Return the [x, y] coordinate for the center point of the cell that contains the specified text.  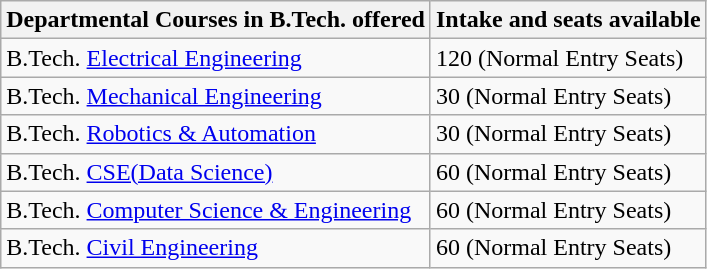
B.Tech. Civil Engineering [216, 248]
B.Tech. Computer Science & Engineering [216, 210]
B.Tech. Mechanical Engineering [216, 96]
B.Tech. Electrical Engineering [216, 58]
Intake and seats available [568, 20]
B.Tech. CSE(Data Science) [216, 172]
B.Tech. Robotics & Automation [216, 134]
120 (Normal Entry Seats) [568, 58]
Departmental Courses in B.Tech. offered [216, 20]
